Capture the cell that displays the provided text and extract its (X, Y) central coordinate. 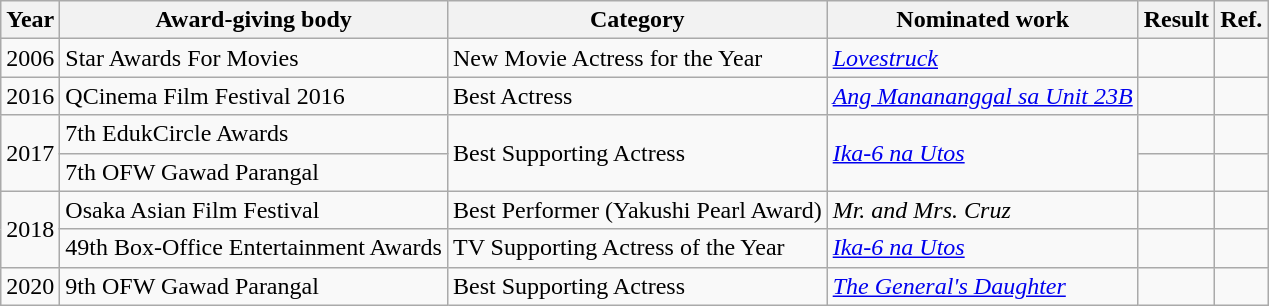
Ref. (1242, 20)
2017 (30, 153)
7th OFW Gawad Parangal (254, 172)
Mr. and Mrs. Cruz (982, 210)
9th OFW Gawad Parangal (254, 286)
Year (30, 20)
2006 (30, 58)
Best Actress (637, 96)
2020 (30, 286)
2016 (30, 96)
TV Supporting Actress of the Year (637, 248)
7th EdukCircle Awards (254, 134)
Nominated work (982, 20)
Result (1176, 20)
Star Awards For Movies (254, 58)
2018 (30, 229)
QCinema Film Festival 2016 (254, 96)
Award-giving body (254, 20)
The General's Daughter (982, 286)
Osaka Asian Film Festival (254, 210)
Category (637, 20)
New Movie Actress for the Year (637, 58)
49th Box-Office Entertainment Awards (254, 248)
Best Performer (Yakushi Pearl Award) (637, 210)
Ang Manananggal sa Unit 23B (982, 96)
Lovestruck (982, 58)
